Pinpoint the cell where the given text exists, returning its [x, y] midpoint coordinate. 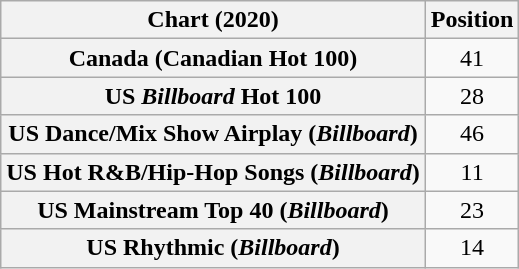
11 [472, 172]
Position [472, 20]
US Hot R&B/Hip-Hop Songs (Billboard) [213, 172]
US Billboard Hot 100 [213, 96]
41 [472, 58]
14 [472, 248]
46 [472, 134]
23 [472, 210]
Chart (2020) [213, 20]
US Dance/Mix Show Airplay (Billboard) [213, 134]
US Rhythmic (Billboard) [213, 248]
28 [472, 96]
Canada (Canadian Hot 100) [213, 58]
US Mainstream Top 40 (Billboard) [213, 210]
